Locate the cell with the specified text and output its [x, y] center coordinate. 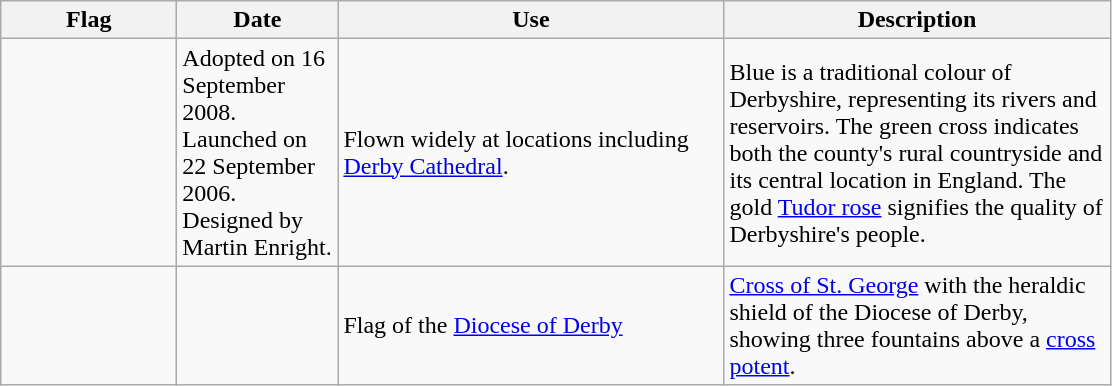
Flag of the Diocese of Derby [531, 326]
Description [917, 20]
Flown widely at locations including Derby Cathedral. [531, 152]
Adopted on 16 September 2008. Launched on 22 September 2006. Designed by Martin Enright. [258, 152]
Cross of St. George with the heraldic shield of the Diocese of Derby, showing three fountains above a cross potent. [917, 326]
Use [531, 20]
Date [258, 20]
Flag [89, 20]
